Search for the cell housing the specified text and yield its (x, y) center coordinate. 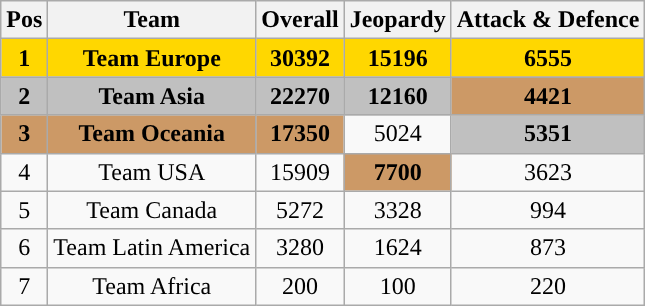
3328 (398, 210)
5 (24, 210)
5351 (548, 134)
1624 (398, 248)
3623 (548, 172)
Team USA (152, 172)
17350 (300, 134)
15196 (398, 58)
200 (300, 286)
Team Canada (152, 210)
4421 (548, 96)
Team Europe (152, 58)
6555 (548, 58)
2 (24, 96)
Jeopardy (398, 20)
6 (24, 248)
Team Asia (152, 96)
15909 (300, 172)
3 (24, 134)
30392 (300, 58)
100 (398, 286)
Attack & Defence (548, 20)
5024 (398, 134)
Team Oceania (152, 134)
873 (548, 248)
Team Latin America (152, 248)
22270 (300, 96)
Team (152, 20)
Overall (300, 20)
3280 (300, 248)
Pos (24, 20)
4 (24, 172)
7700 (398, 172)
5272 (300, 210)
220 (548, 286)
12160 (398, 96)
7 (24, 286)
Team Africa (152, 286)
994 (548, 210)
1 (24, 58)
